Identify which cell holds the provided text, then report its [x, y] central coordinate. 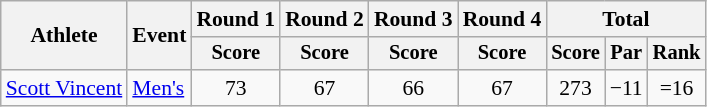
Rank [677, 54]
=16 [677, 88]
273 [575, 88]
Athlete [64, 36]
Round 4 [502, 19]
Scott Vincent [64, 88]
73 [236, 88]
Men's [159, 88]
Round 1 [236, 19]
Event [159, 36]
Round 3 [414, 19]
66 [414, 88]
Total [626, 19]
Par [626, 54]
−11 [626, 88]
Round 2 [324, 19]
